For the text-containing cell, return its midpoint in [X, Y] coordinate format. 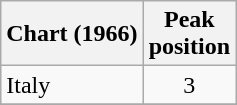
3 [189, 85]
Italy [72, 85]
Peakposition [189, 34]
Chart (1966) [72, 34]
